Output the (X, Y) coordinate of the center of the cell containing the given text.  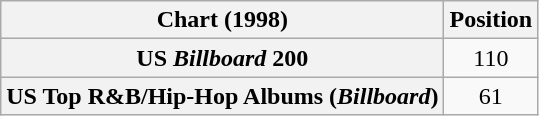
61 (491, 96)
110 (491, 58)
Chart (1998) (222, 20)
US Billboard 200 (222, 58)
Position (491, 20)
US Top R&B/Hip-Hop Albums (Billboard) (222, 96)
